Identify which cell holds the provided text, then report its (X, Y) central coordinate. 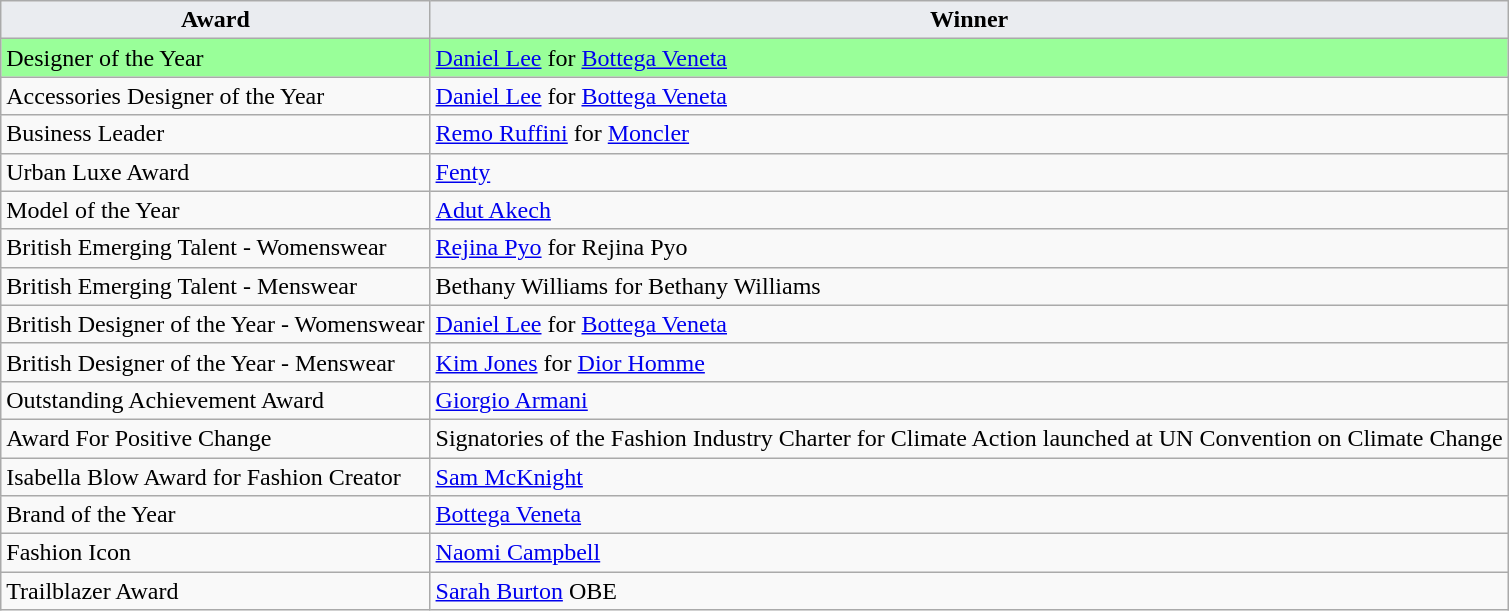
British Emerging Talent - Menswear (216, 286)
Award (216, 20)
Model of the Year (216, 210)
Trailblazer Award (216, 591)
Bottega Veneta (969, 515)
Giorgio Armani (969, 400)
British Designer of the Year - Womenswear (216, 324)
Award For Positive Change (216, 438)
Sarah Burton OBE (969, 591)
Naomi Campbell (969, 553)
Kim Jones for Dior Homme (969, 362)
British Emerging Talent - Womenswear (216, 248)
Accessories Designer of the Year (216, 96)
Adut Akech (969, 210)
Designer of the Year (216, 58)
Sam McKnight (969, 477)
Bethany Williams for Bethany Williams (969, 286)
Brand of the Year (216, 515)
Outstanding Achievement Award (216, 400)
British Designer of the Year - Menswear (216, 362)
Signatories of the Fashion Industry Charter for Climate Action launched at UN Convention on Climate Change (969, 438)
Winner (969, 20)
Rejina Pyo for Rejina Pyo (969, 248)
Fenty (969, 172)
Business Leader (216, 134)
Remo Ruffini for Moncler (969, 134)
Isabella Blow Award for Fashion Creator (216, 477)
Urban Luxe Award (216, 172)
Fashion Icon (216, 553)
